For the text-containing cell, return its midpoint in (X, Y) coordinate format. 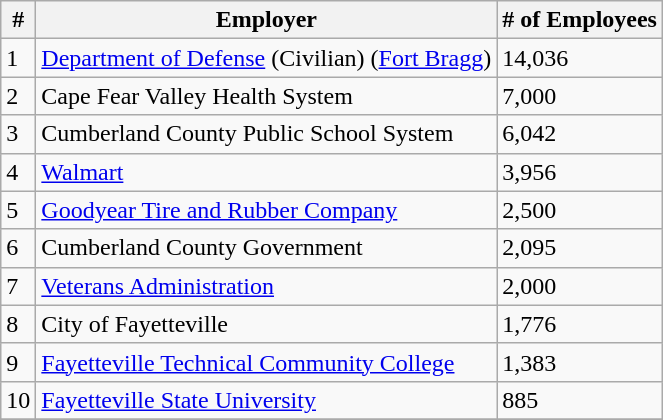
Goodyear Tire and Rubber Company (266, 210)
6,042 (580, 134)
7,000 (580, 96)
Employer (266, 20)
6 (18, 248)
8 (18, 324)
2 (18, 96)
7 (18, 286)
1 (18, 58)
4 (18, 172)
Veterans Administration (266, 286)
Walmart (266, 172)
2,000 (580, 286)
14,036 (580, 58)
Cape Fear Valley Health System (266, 96)
2,500 (580, 210)
885 (580, 400)
Fayetteville Technical Community College (266, 362)
9 (18, 362)
1,776 (580, 324)
1,383 (580, 362)
City of Fayetteville (266, 324)
Cumberland County Public School System (266, 134)
# (18, 20)
3,956 (580, 172)
# of Employees (580, 20)
3 (18, 134)
5 (18, 210)
Cumberland County Government (266, 248)
Fayetteville State University (266, 400)
2,095 (580, 248)
Department of Defense (Civilian) (Fort Bragg) (266, 58)
10 (18, 400)
